Extract the (x, y) coordinate from the center of the cell holding the provided text.  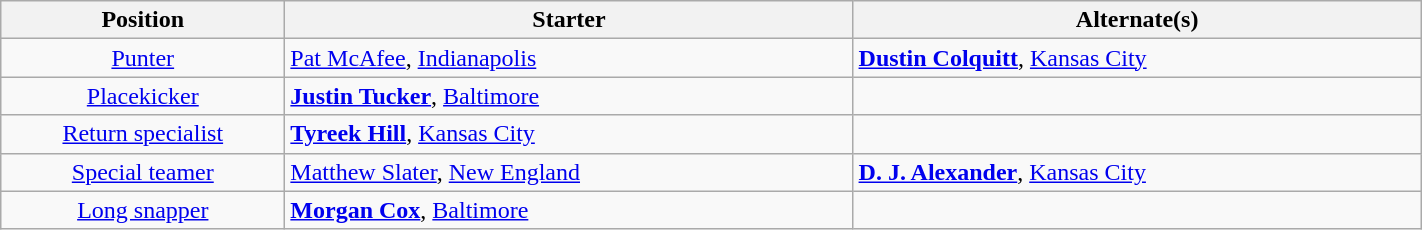
Matthew Slater, New England (569, 172)
Pat McAfee, Indianapolis (569, 58)
Tyreek Hill, Kansas City (569, 134)
Justin Tucker, Baltimore (569, 96)
Punter (143, 58)
Special teamer (143, 172)
Position (143, 20)
D. J. Alexander, Kansas City (1137, 172)
Dustin Colquitt, Kansas City (1137, 58)
Alternate(s) (1137, 20)
Placekicker (143, 96)
Starter (569, 20)
Morgan Cox, Baltimore (569, 210)
Return specialist (143, 134)
Long snapper (143, 210)
